Pinpoint the cell where the given text exists, returning its [X, Y] midpoint coordinate. 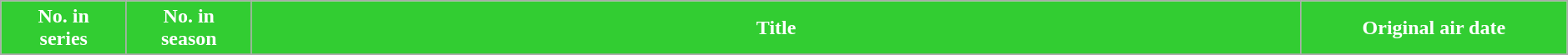
Title [776, 28]
No. inseason [189, 28]
No. inseries [63, 28]
Original air date [1434, 28]
